Scan for the cell matching the given text and deliver its (x, y) coordinate at center. 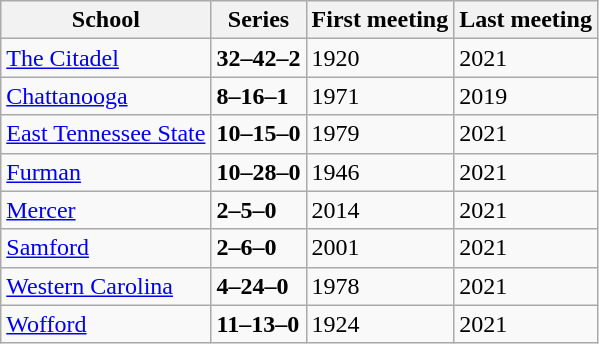
11–13–0 (258, 324)
Samford (106, 248)
The Citadel (106, 58)
8–16–1 (258, 96)
4–24–0 (258, 286)
School (106, 20)
1924 (380, 324)
2–5–0 (258, 210)
10–15–0 (258, 134)
1979 (380, 134)
2–6–0 (258, 248)
2019 (526, 96)
1920 (380, 58)
10–28–0 (258, 172)
Last meeting (526, 20)
Western Carolina (106, 286)
2001 (380, 248)
Chattanooga (106, 96)
East Tennessee State (106, 134)
Wofford (106, 324)
Series (258, 20)
1978 (380, 286)
32–42–2 (258, 58)
2014 (380, 210)
Mercer (106, 210)
Furman (106, 172)
1971 (380, 96)
First meeting (380, 20)
1946 (380, 172)
